Scan for the cell matching the given text and deliver its [X, Y] coordinate at center. 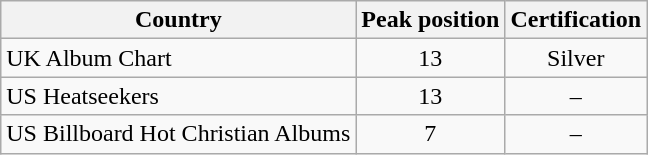
7 [430, 134]
US Heatseekers [178, 96]
Peak position [430, 20]
Silver [576, 58]
UK Album Chart [178, 58]
Certification [576, 20]
Country [178, 20]
US Billboard Hot Christian Albums [178, 134]
